Output the [x, y] coordinate of the center of the cell containing the given text.  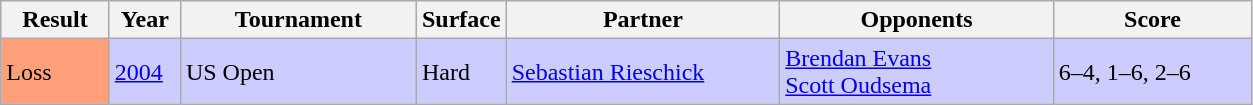
6–4, 1–6, 2–6 [1152, 72]
Hard [461, 72]
Year [144, 20]
Result [56, 20]
US Open [298, 72]
Brendan Evans Scott Oudsema [917, 72]
Sebastian Rieschick [643, 72]
Partner [643, 20]
Score [1152, 20]
Surface [461, 20]
Loss [56, 72]
2004 [144, 72]
Opponents [917, 20]
Tournament [298, 20]
